Find where the given text appears and provide that cell's center as [X, Y] coordinate. 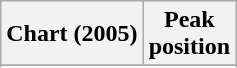
Chart (2005) [72, 34]
Peakposition [189, 34]
